Determine the [x, y] coordinate at the center of the cell enclosing the given text.  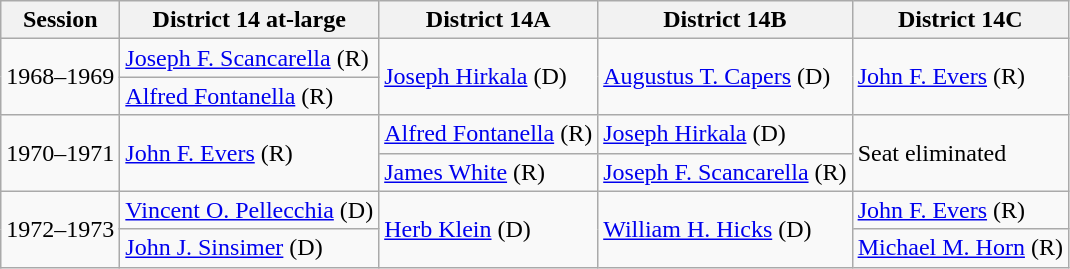
1970–1971 [60, 153]
District 14 at-large [250, 20]
Michael M. Horn (R) [960, 248]
District 14C [960, 20]
William H. Hicks (D) [725, 229]
District 14B [725, 20]
John J. Sinsimer (D) [250, 248]
Session [60, 20]
Vincent O. Pellecchia (D) [250, 210]
James White (R) [488, 172]
Seat eliminated [960, 153]
District 14A [488, 20]
Augustus T. Capers (D) [725, 77]
1972–1973 [60, 229]
Herb Klein (D) [488, 229]
1968–1969 [60, 77]
